Determine the (X, Y) coordinate at the center of the cell enclosing the given text.  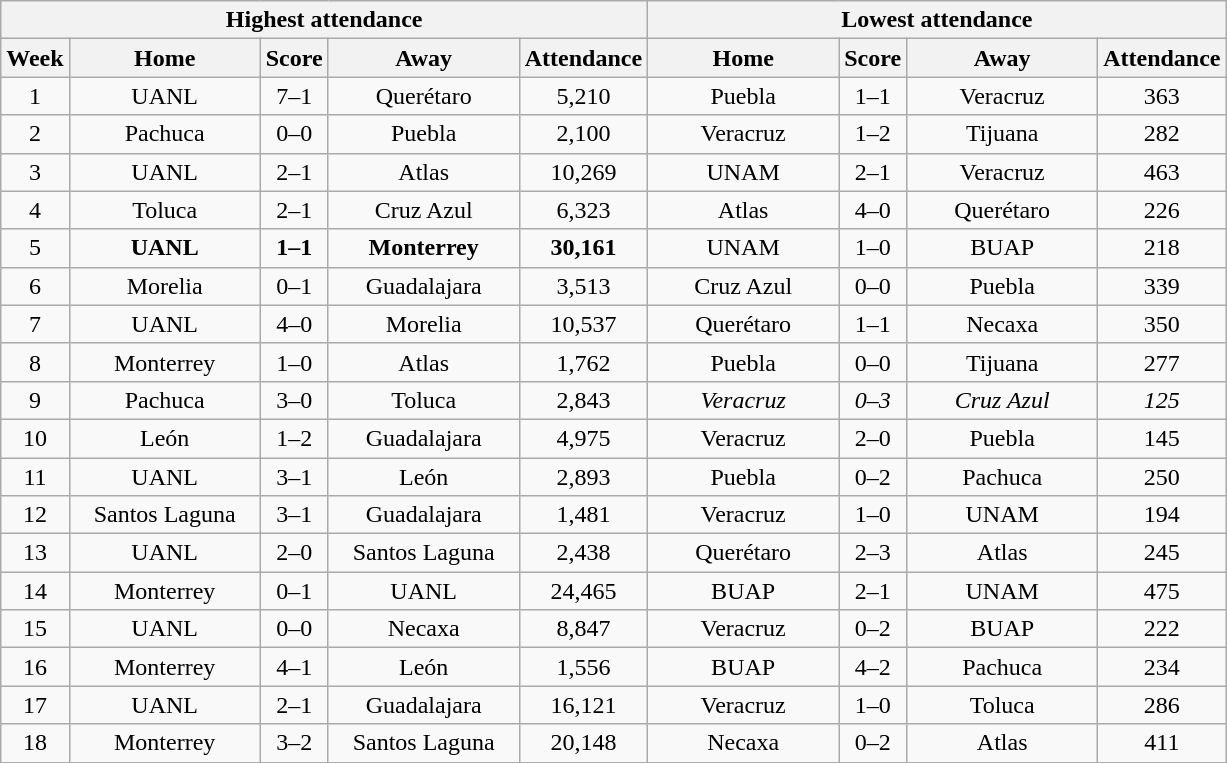
5 (35, 248)
16,121 (583, 705)
17 (35, 705)
8,847 (583, 629)
11 (35, 477)
5,210 (583, 96)
2,893 (583, 477)
7–1 (294, 96)
411 (1162, 743)
4–2 (873, 667)
8 (35, 362)
10,269 (583, 172)
194 (1162, 515)
250 (1162, 477)
3 (35, 172)
4 (35, 210)
2,438 (583, 553)
0–3 (873, 400)
463 (1162, 172)
125 (1162, 400)
13 (35, 553)
14 (35, 591)
24,465 (583, 591)
20,148 (583, 743)
475 (1162, 591)
10,537 (583, 324)
3–2 (294, 743)
1,762 (583, 362)
Lowest attendance (937, 20)
4–1 (294, 667)
9 (35, 400)
1,481 (583, 515)
18 (35, 743)
2,843 (583, 400)
15 (35, 629)
2 (35, 134)
2,100 (583, 134)
3–0 (294, 400)
1,556 (583, 667)
1 (35, 96)
30,161 (583, 248)
7 (35, 324)
Highest attendance (324, 20)
218 (1162, 248)
12 (35, 515)
234 (1162, 667)
277 (1162, 362)
222 (1162, 629)
363 (1162, 96)
350 (1162, 324)
245 (1162, 553)
10 (35, 438)
6,323 (583, 210)
3,513 (583, 286)
Week (35, 58)
2–3 (873, 553)
6 (35, 286)
226 (1162, 210)
145 (1162, 438)
339 (1162, 286)
282 (1162, 134)
4,975 (583, 438)
16 (35, 667)
286 (1162, 705)
